Pinpoint the cell where the given text exists, returning its [X, Y] midpoint coordinate. 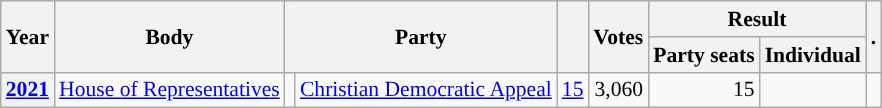
. [874, 36]
Individual [813, 55]
Year [28, 36]
2021 [28, 90]
Party seats [704, 55]
Body [170, 36]
Result [757, 19]
Votes [618, 36]
Party [421, 36]
3,060 [618, 90]
Christian Democratic Appeal [426, 90]
House of Representatives [170, 90]
